Pinpoint the cell where the given text exists, returning its (x, y) midpoint coordinate. 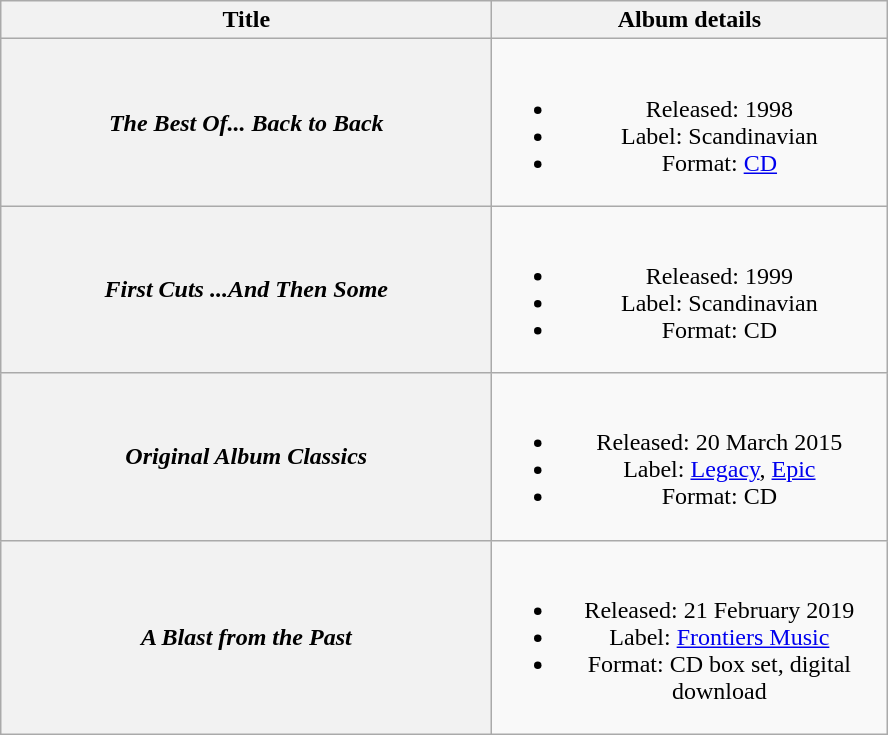
Released: 21 February 2019Label: Frontiers MusicFormat: CD box set, digital download (690, 637)
Released: 1999Label: ScandinavianFormat: CD (690, 290)
Released: 1998Label: ScandinavianFormat: CD (690, 122)
Released: 20 March 2015Label: Legacy, EpicFormat: CD (690, 456)
The Best Of... Back to Back (246, 122)
Title (246, 20)
A Blast from the Past (246, 637)
Album details (690, 20)
Original Album Classics (246, 456)
First Cuts ...And Then Some (246, 290)
